Output the [x, y] coordinate of the center of the cell containing the given text.  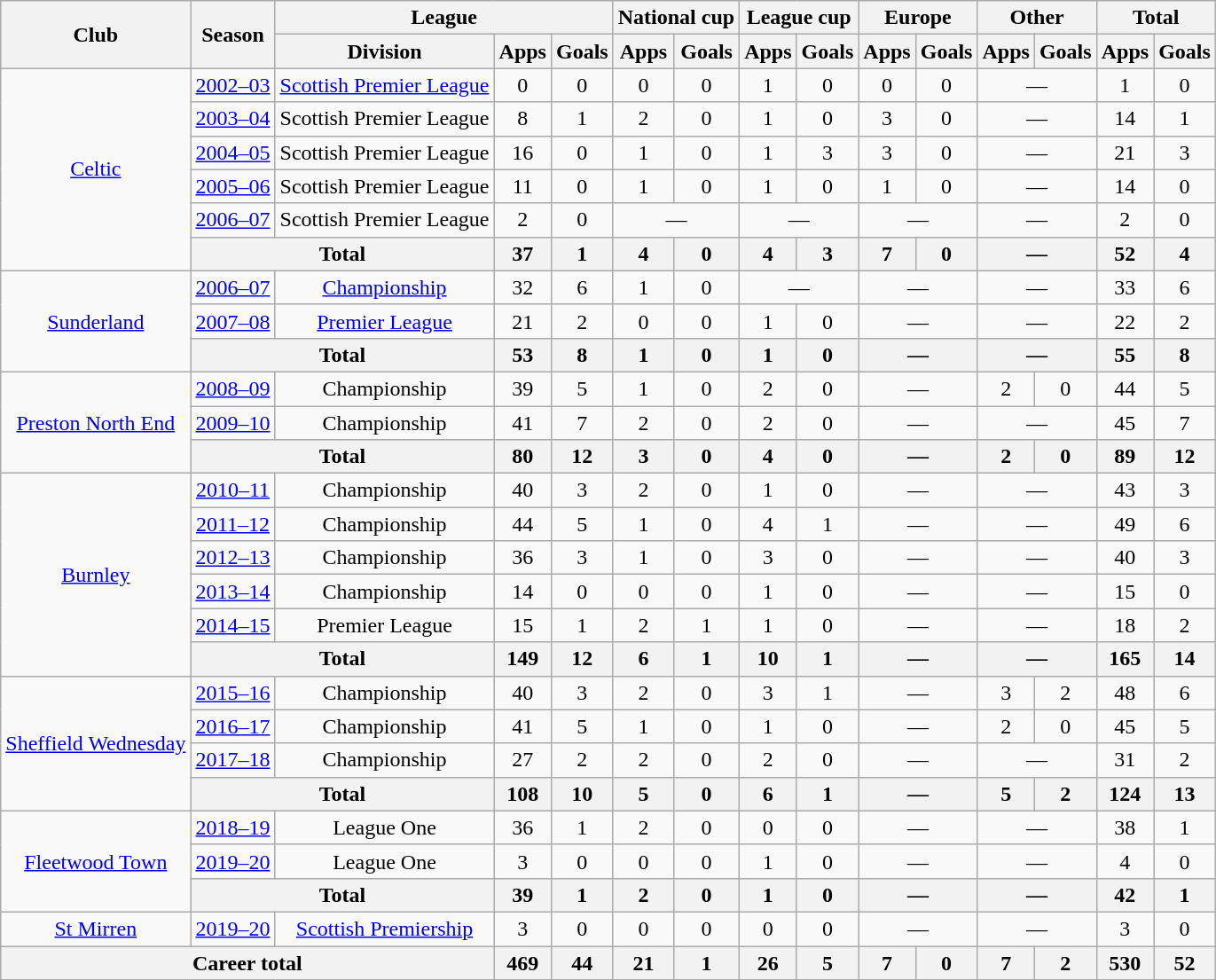
48 [1125, 693]
108 [522, 794]
149 [522, 659]
2003–04 [232, 119]
Scottish Premiership [385, 929]
Europe [918, 18]
42 [1125, 895]
49 [1125, 524]
National cup [676, 18]
League cup [799, 18]
37 [522, 254]
124 [1125, 794]
55 [1125, 355]
2005–06 [232, 186]
27 [522, 760]
2017–18 [232, 760]
2004–05 [232, 153]
2018–19 [232, 827]
38 [1125, 827]
2016–17 [232, 726]
Preston North End [96, 422]
Season [232, 35]
16 [522, 153]
53 [522, 355]
165 [1125, 659]
Sheffield Wednesday [96, 743]
2009–10 [232, 423]
469 [522, 962]
League [443, 18]
11 [522, 186]
2007–08 [232, 321]
Other [1037, 18]
2011–12 [232, 524]
22 [1125, 321]
2010–11 [232, 490]
530 [1125, 962]
80 [522, 457]
St Mirren [96, 929]
43 [1125, 490]
2015–16 [232, 693]
2008–09 [232, 388]
13 [1185, 794]
Burnley [96, 575]
18 [1125, 625]
2002–03 [232, 85]
32 [522, 287]
Club [96, 35]
Fleetwood Town [96, 861]
2014–15 [232, 625]
2012–13 [232, 558]
26 [768, 962]
Sunderland [96, 321]
Celtic [96, 169]
2013–14 [232, 592]
33 [1125, 287]
31 [1125, 760]
Career total [247, 962]
Division [385, 51]
89 [1125, 457]
